Provide the [x, y] coordinate of the cell's center where the given text is located.  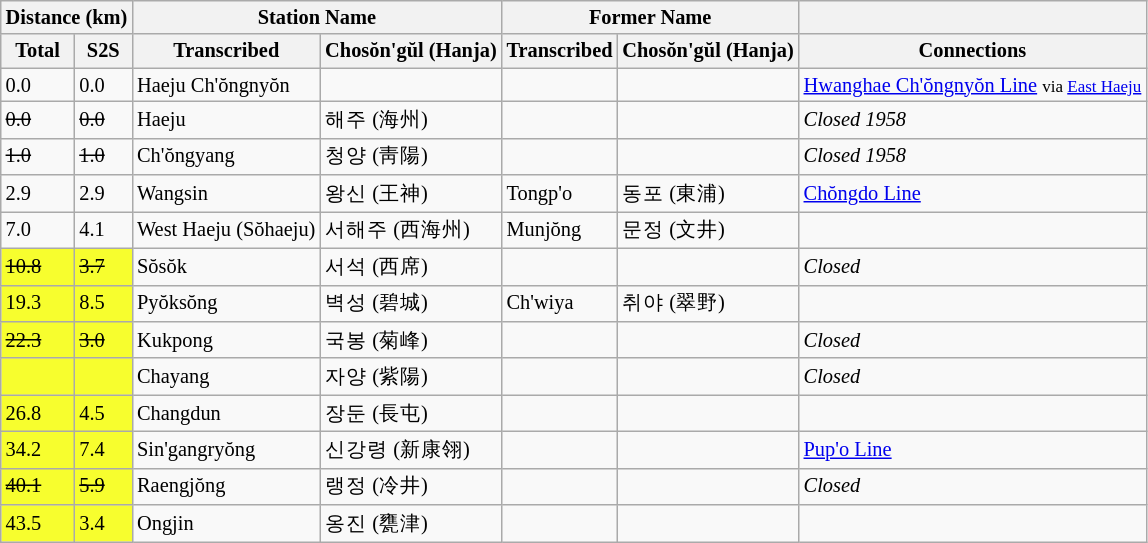
19.3 [38, 304]
Changdun [226, 414]
자양 (紫陽) [410, 376]
5.9 [103, 486]
서석 (西席) [410, 266]
동포 (東浦) [708, 194]
7.4 [103, 450]
Total [38, 51]
Kukpong [226, 340]
34.2 [38, 450]
왕신 (王神) [410, 194]
Former Name [650, 17]
Ongjin [226, 524]
국봉 (菊峰) [410, 340]
10.8 [38, 266]
Ch'ŏngyang [226, 156]
43.5 [38, 524]
해주 (海州) [410, 120]
26.8 [38, 414]
3.0 [103, 340]
랭정 (冷井) [410, 486]
40.1 [38, 486]
Raengjŏng [226, 486]
Tongp'o [560, 194]
7.0 [38, 230]
Wangsin [226, 194]
Munjŏng [560, 230]
Haeju Ch'ŏngnyŏn [226, 85]
Station Name [316, 17]
신강령 (新康翎) [410, 450]
Haeju [226, 120]
문정 (文井) [708, 230]
청양 (靑陽) [410, 156]
Chŏngdo Line [972, 194]
서해주 (西海州) [410, 230]
장둔 (長屯) [410, 414]
Hwanghae Ch'ŏngnyŏn Line via East Haeju [972, 85]
옹진 (甕津) [410, 524]
Sin'gangryŏng [226, 450]
4.5 [103, 414]
Distance (km) [66, 17]
Ch'wiya [560, 304]
22.3 [38, 340]
벽성 (碧城) [410, 304]
Sŏsŏk [226, 266]
8.5 [103, 304]
3.7 [103, 266]
West Haeju (Sŏhaeju) [226, 230]
Chayang [226, 376]
Connections [972, 51]
취야 (翠野) [708, 304]
3.4 [103, 524]
Pyŏksŏng [226, 304]
S2S [103, 51]
4.1 [103, 230]
Pup'o Line [972, 450]
